For the text-containing cell, return its midpoint in (X, Y) coordinate format. 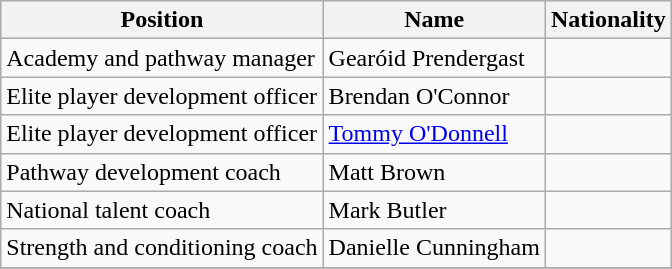
Brendan O'Connor (434, 96)
Academy and pathway manager (162, 58)
Gearóid Prendergast (434, 58)
Name (434, 20)
Danielle Cunningham (434, 248)
Strength and conditioning coach (162, 248)
Mark Butler (434, 210)
National talent coach (162, 210)
Nationality (608, 20)
Matt Brown (434, 172)
Pathway development coach (162, 172)
Position (162, 20)
Tommy O'Donnell (434, 134)
